For the text-containing cell, return its midpoint in [X, Y] coordinate format. 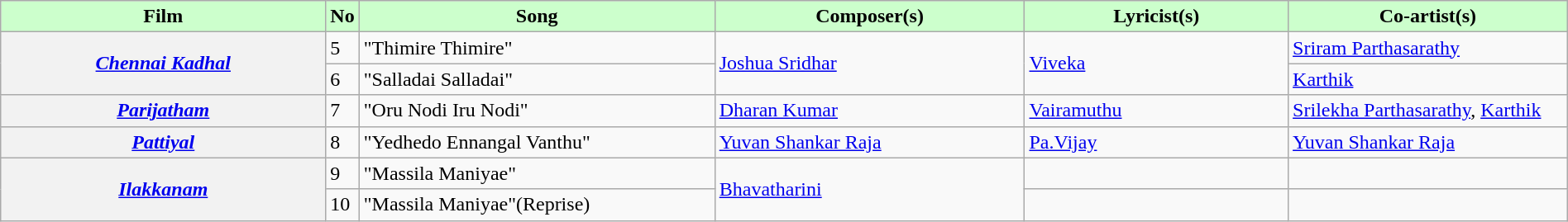
Lyricist(s) [1156, 17]
Bhavatharini [870, 189]
Chennai Kadhal [164, 64]
"Massila Maniyae" [537, 173]
5 [342, 48]
Ilakkanam [164, 189]
Pattiyal [164, 142]
10 [342, 205]
Sriram Parthasarathy [1428, 48]
"Yedhedo Ennangal Vanthu" [537, 142]
9 [342, 173]
Srilekha Parthasarathy, Karthik [1428, 111]
7 [342, 111]
"Massila Maniyae"(Reprise) [537, 205]
Viveka [1156, 64]
Karthik [1428, 79]
Song [537, 17]
Joshua Sridhar [870, 64]
No [342, 17]
Co-artist(s) [1428, 17]
"Salladai Salladai" [537, 79]
Vairamuthu [1156, 111]
Film [164, 17]
Composer(s) [870, 17]
Parijatham [164, 111]
8 [342, 142]
"Thimire Thimire" [537, 48]
Dharan Kumar [870, 111]
"Oru Nodi Iru Nodi" [537, 111]
Pa.Vijay [1156, 142]
6 [342, 79]
